Output the [X, Y] coordinate of the center of the cell containing the given text.  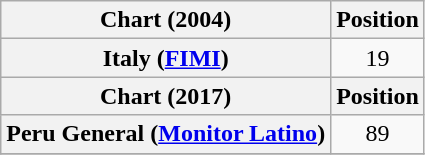
19 [378, 58]
Chart (2004) [166, 20]
89 [378, 134]
Chart (2017) [166, 96]
Peru General (Monitor Latino) [166, 134]
Italy (FIMI) [166, 58]
